For the text-containing cell, return its midpoint in [x, y] coordinate format. 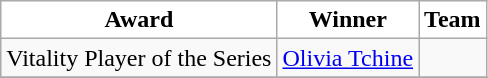
Team [453, 20]
Vitality Player of the Series [139, 58]
Olivia Tchine [348, 58]
Winner [348, 20]
Award [139, 20]
